Identify which cell holds the provided text, then report its [x, y] central coordinate. 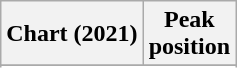
Peakposition [189, 34]
Chart (2021) [72, 34]
